Provide the [x, y] coordinate of the cell's center where the given text is located.  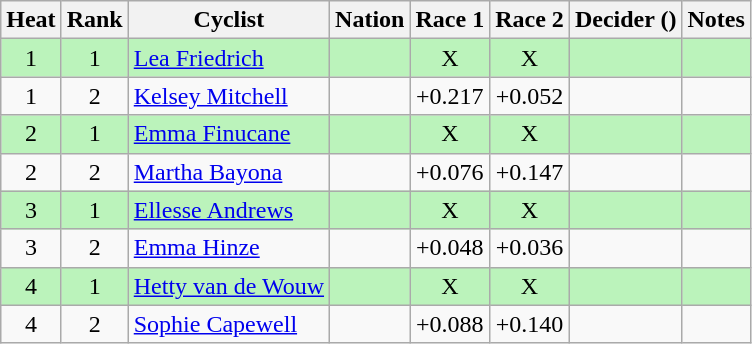
+0.036 [530, 248]
Notes [716, 20]
Race 1 [450, 20]
Race 2 [530, 20]
+0.140 [530, 324]
+0.217 [450, 96]
Lea Friedrich [228, 58]
Kelsey Mitchell [228, 96]
Nation [370, 20]
Hetty van de Wouw [228, 286]
+0.052 [530, 96]
Ellesse Andrews [228, 210]
Martha Bayona [228, 172]
Decider () [626, 20]
+0.088 [450, 324]
Heat [31, 20]
Emma Hinze [228, 248]
Rank [94, 20]
Emma Finucane [228, 134]
+0.048 [450, 248]
Sophie Capewell [228, 324]
+0.076 [450, 172]
+0.147 [530, 172]
Cyclist [228, 20]
